Locate the cell with the specified text and output its [X, Y] center coordinate. 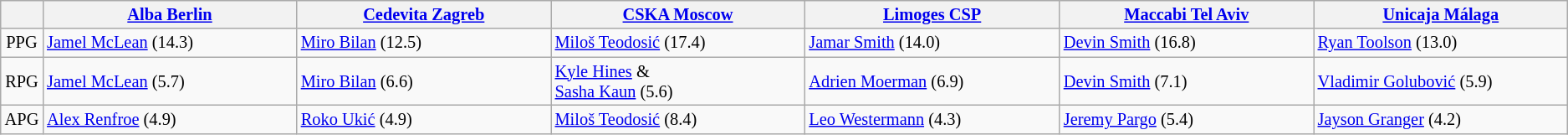
Devin Smith (16.8) [1187, 43]
Roko Ukić (4.9) [424, 119]
Devin Smith (7.1) [1187, 81]
Kyle Hines & Sasha Kaun (5.6) [678, 81]
Leo Westermann (4.3) [932, 119]
Jamar Smith (14.0) [932, 43]
Cedevita Zagreb [424, 14]
Jeremy Pargo (5.4) [1187, 119]
Maccabi Tel Aviv [1187, 14]
PPG [22, 43]
Jamel McLean (5.7) [170, 81]
Limoges CSP [932, 14]
CSKA Moscow [678, 14]
Ryan Toolson (13.0) [1441, 43]
Miro Bilan (12.5) [424, 43]
Unicaja Málaga [1441, 14]
Alba Berlin [170, 14]
APG [22, 119]
Jamel McLean (14.3) [170, 43]
Vladimir Golubović (5.9) [1441, 81]
Miro Bilan (6.6) [424, 81]
Miloš Teodosić (17.4) [678, 43]
Alex Renfroe (4.9) [170, 119]
Miloš Teodosić (8.4) [678, 119]
Adrien Moerman (6.9) [932, 81]
Jayson Granger (4.2) [1441, 119]
RPG [22, 81]
